Return the [x, y] coordinate for the center point of the cell that contains the specified text.  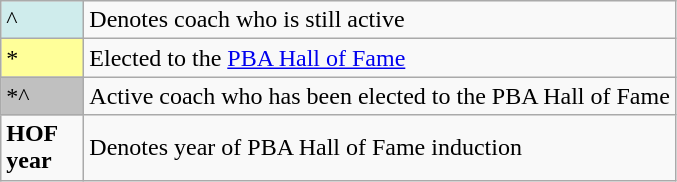
Elected to the PBA Hall of Fame [380, 58]
* [42, 58]
*^ [42, 96]
Active coach who has been elected to the PBA Hall of Fame [380, 96]
HOF year [42, 148]
^ [42, 20]
Denotes coach who is still active [380, 20]
Denotes year of PBA Hall of Fame induction [380, 148]
